Provide the (X, Y) coordinate of the cell's center where the given text is located.  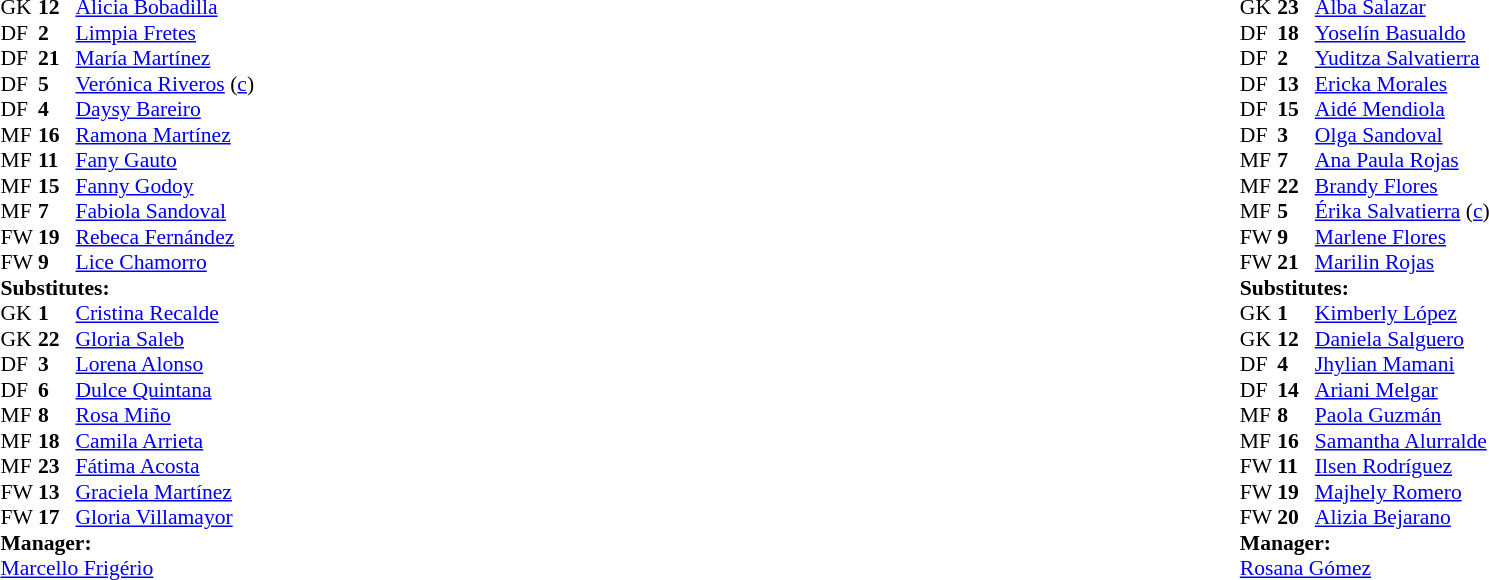
Manager: (127, 543)
Dulce Quintana (166, 390)
Rebeca Fernández (166, 237)
Rosa Miño (166, 415)
Gloria Villamayor (166, 517)
Camila Arrieta (166, 441)
Fabiola Sandoval (166, 211)
Limpia Fretes (166, 33)
Cristina Recalde (166, 313)
Fany Gauto (166, 161)
17 (57, 517)
23 (57, 467)
Substitutes: (127, 288)
6 (57, 390)
14 (1296, 390)
Lice Chamorro (166, 263)
Fátima Acosta (166, 467)
Graciela Martínez (166, 492)
12 (1296, 339)
Verónica Riveros (c) (166, 84)
20 (1296, 517)
Daysy Bareiro (166, 109)
Ramona Martínez (166, 135)
Gloria Saleb (166, 339)
Lorena Alonso (166, 365)
Fanny Godoy (166, 186)
María Martínez (166, 59)
